Capture the cell that displays the provided text and extract its (X, Y) central coordinate. 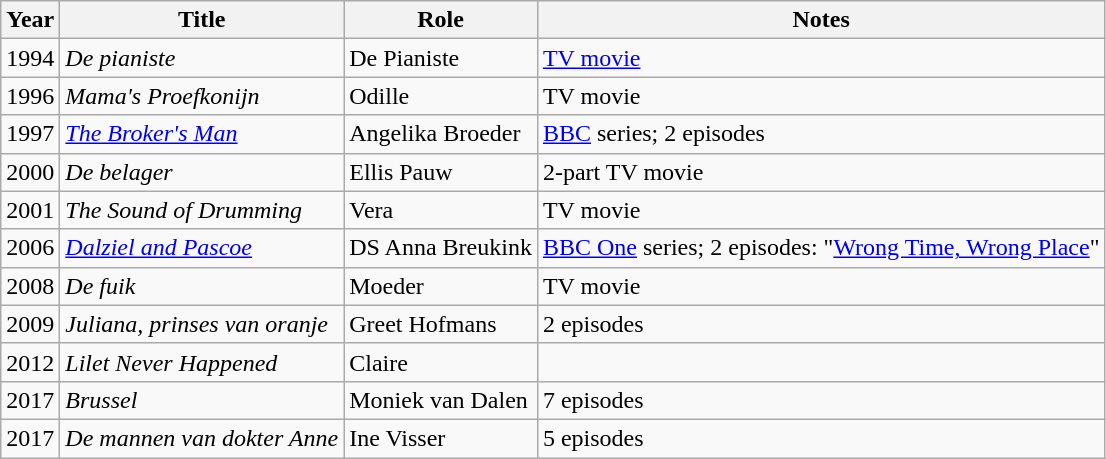
De pianiste (202, 58)
7 episodes (821, 400)
Dalziel and Pascoe (202, 248)
Ine Visser (441, 438)
Mama's Proefkonijn (202, 96)
Odille (441, 96)
The Broker's Man (202, 134)
Title (202, 20)
Lilet Never Happened (202, 362)
BBC One series; 2 episodes: "Wrong Time, Wrong Place" (821, 248)
Angelika Broeder (441, 134)
Claire (441, 362)
1994 (30, 58)
De mannen van dokter Anne (202, 438)
2001 (30, 210)
2-part TV movie (821, 172)
De Pianiste (441, 58)
1997 (30, 134)
Year (30, 20)
2006 (30, 248)
Moeder (441, 286)
Brussel (202, 400)
Role (441, 20)
Notes (821, 20)
5 episodes (821, 438)
De fuik (202, 286)
De belager (202, 172)
2000 (30, 172)
2008 (30, 286)
Juliana, prinses van oranje (202, 324)
2 episodes (821, 324)
Vera (441, 210)
2009 (30, 324)
The Sound of Drumming (202, 210)
Ellis Pauw (441, 172)
Greet Hofmans (441, 324)
2012 (30, 362)
1996 (30, 96)
DS Anna Breukink (441, 248)
BBC series; 2 episodes (821, 134)
Moniek van Dalen (441, 400)
